Search for the cell housing the specified text and yield its (x, y) center coordinate. 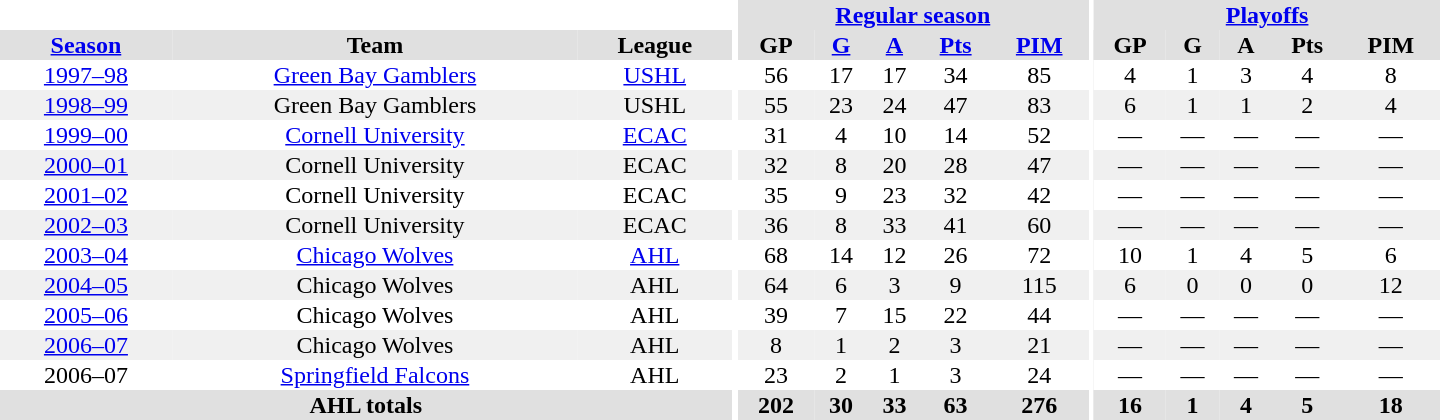
42 (1039, 195)
Team (375, 45)
18 (1391, 405)
30 (840, 405)
Regular season (912, 15)
2002–03 (86, 225)
202 (776, 405)
64 (776, 285)
63 (956, 405)
115 (1039, 285)
72 (1039, 255)
2004–05 (86, 285)
2003–04 (86, 255)
56 (776, 75)
276 (1039, 405)
2001–02 (86, 195)
34 (956, 75)
31 (776, 135)
35 (776, 195)
Season (86, 45)
26 (956, 255)
85 (1039, 75)
28 (956, 165)
36 (776, 225)
AHL totals (366, 405)
2005–06 (86, 315)
83 (1039, 105)
Playoffs (1267, 15)
Springfield Falcons (375, 375)
1999–00 (86, 135)
1997–98 (86, 75)
7 (840, 315)
2000–01 (86, 165)
15 (894, 315)
39 (776, 315)
League (654, 45)
55 (776, 105)
22 (956, 315)
41 (956, 225)
44 (1039, 315)
20 (894, 165)
60 (1039, 225)
16 (1130, 405)
52 (1039, 135)
21 (1039, 345)
68 (776, 255)
1998–99 (86, 105)
